Extract the [x, y] coordinate from the center of the cell holding the provided text.  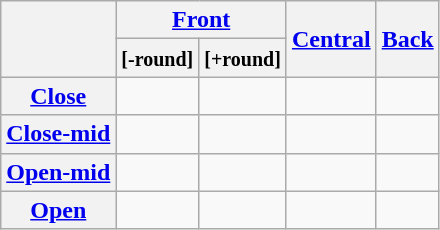
Open [58, 210]
[+round] [243, 58]
Back [408, 39]
Front [202, 20]
Close [58, 96]
[-round] [158, 58]
Central [331, 39]
Close-mid [58, 134]
Open-mid [58, 172]
